Return [X, Y] of the center of cell containing provided text 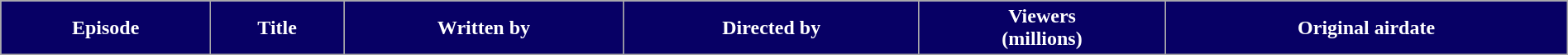
Viewers(millions) [1042, 28]
Directed by [771, 28]
Title [278, 28]
Written by [485, 28]
Original airdate [1366, 28]
Episode [106, 28]
